Scan for the cell matching the given text and deliver its (X, Y) coordinate at center. 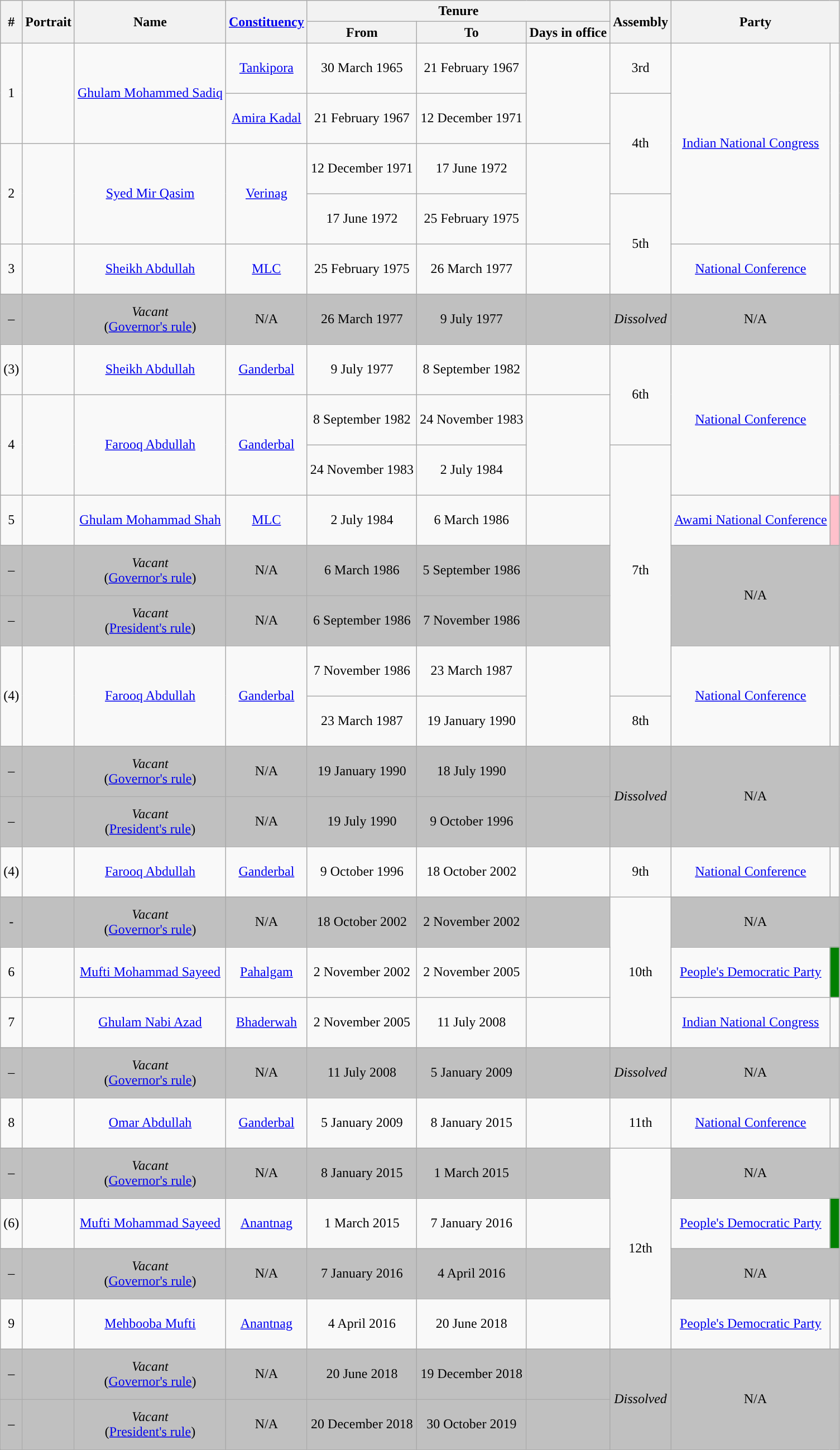
4 (11, 445)
Mehbooba Mufti (150, 1324)
Amira Kadal (267, 118)
Constituency (267, 22)
19 December 2018 (472, 1374)
8th (641, 721)
From (362, 32)
6 (11, 972)
3rd (641, 68)
Ghulam Nabi Azad (150, 1022)
3 (11, 269)
12th (641, 1249)
11th (641, 1123)
6th (641, 395)
Pahalgam (267, 972)
2 (11, 194)
Omar Abdullah (150, 1123)
9 (11, 1324)
Party (755, 22)
10th (641, 972)
9th (641, 872)
7 (11, 1022)
Portrait (49, 22)
20 December 2018 (362, 1424)
Awami National Conference (750, 520)
30 October 2019 (472, 1424)
Verinag (267, 194)
5 September 1986 (472, 570)
To (472, 32)
Tenure (458, 11)
6 September 1986 (362, 621)
- (11, 922)
19 July 1990 (362, 822)
Syed Mir Qasim (150, 194)
4th (641, 143)
8 (11, 1123)
Ghulam Mohammed Sadiq (150, 93)
Ghulam Mohammad Shah (150, 520)
(6) (11, 1223)
5 (11, 520)
Days in office (568, 32)
18 July 1990 (472, 771)
Name (150, 22)
1 (11, 93)
Bhaderwah (267, 1022)
30 March 1965 (362, 68)
Assembly (641, 22)
5th (641, 244)
(3) (11, 369)
Tankipora (267, 68)
# (11, 22)
7th (641, 570)
